Search for the cell housing the specified text and yield its (x, y) center coordinate. 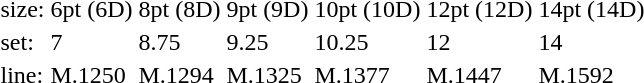
7 (92, 42)
8.75 (180, 42)
9.25 (268, 42)
12 (480, 42)
10.25 (368, 42)
